Provide the [X, Y] coordinate of the cell's center where the given text is located.  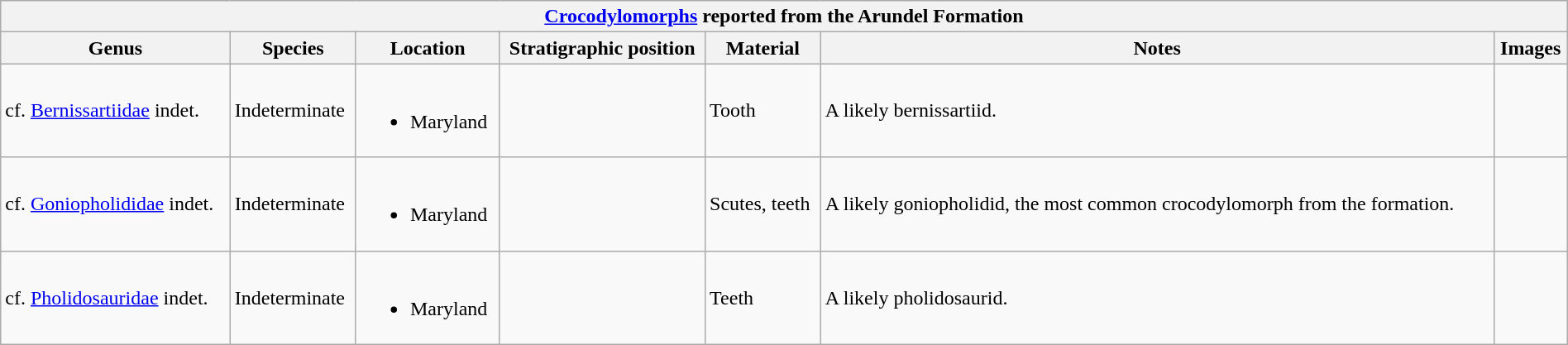
cf. Bernissartiidae indet. [116, 111]
Images [1530, 48]
Species [293, 48]
Tooth [763, 111]
A likely goniopholidid, the most common crocodylomorph from the formation. [1157, 204]
cf. Goniopholididae indet. [116, 204]
cf. Pholidosauridae indet. [116, 298]
Location [427, 48]
Crocodylomorphs reported from the Arundel Formation [784, 17]
Stratigraphic position [602, 48]
Notes [1157, 48]
Scutes, teeth [763, 204]
Teeth [763, 298]
Genus [116, 48]
A likely pholidosaurid. [1157, 298]
A likely bernissartiid. [1157, 111]
Material [763, 48]
